Return the (x, y) coordinate for the center point of the cell that contains the specified text.  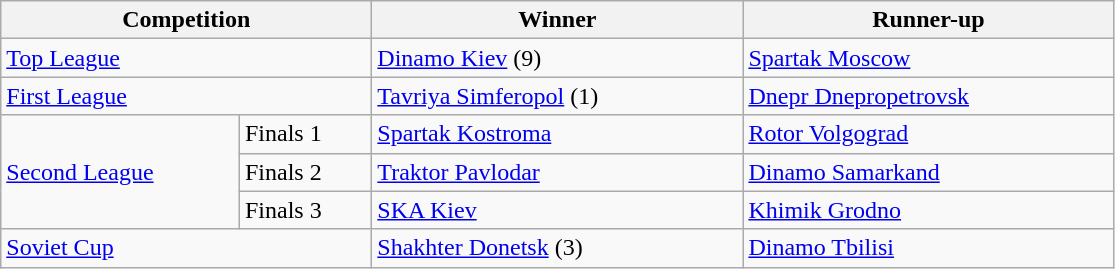
Dnepr Dnepropetrovsk (928, 96)
Dinamo Kiev (9) (558, 58)
Rotor Volgograd (928, 134)
Finals 1 (305, 134)
SKA Kiev (558, 210)
Second League (120, 172)
Shakhter Donetsk (3) (558, 248)
Spartak Moscow (928, 58)
Soviet Cup (186, 248)
Khimik Grodno (928, 210)
Finals 2 (305, 172)
Competition (186, 20)
Dinamo Samarkand (928, 172)
Dinamo Tbilisi (928, 248)
Traktor Pavlodar (558, 172)
Finals 3 (305, 210)
First League (186, 96)
Runner-up (928, 20)
Top League (186, 58)
Winner (558, 20)
Tavriya Simferopol (1) (558, 96)
Spartak Kostroma (558, 134)
